Scan for the cell matching the given text and deliver its [x, y] coordinate at center. 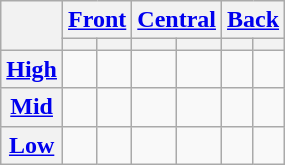
High [32, 69]
Low [32, 145]
Central [177, 20]
Front [98, 20]
Mid [32, 107]
Back [254, 20]
